Return (X, Y) of the center of cell containing provided text 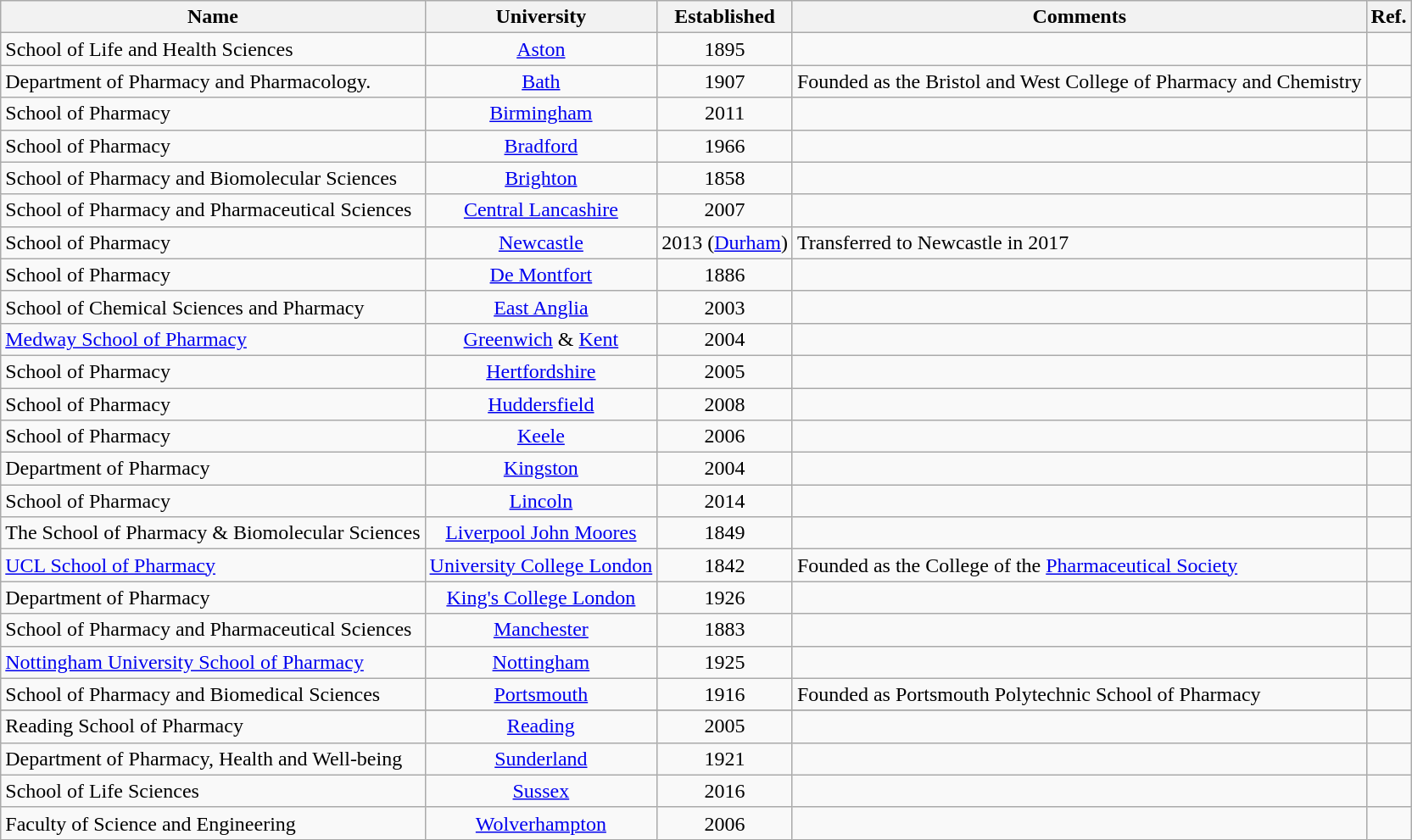
1883 (725, 630)
1849 (725, 533)
Sunderland (541, 759)
Faculty of Science and Engineering (213, 823)
Wolverhampton (541, 823)
Newcastle (541, 242)
Lincoln (541, 501)
1858 (725, 178)
Nottingham (541, 662)
Comments (1079, 17)
Manchester (541, 630)
1966 (725, 146)
2003 (725, 307)
Bradford (541, 146)
Medway School of Pharmacy (213, 339)
Reading School of Pharmacy (213, 726)
1925 (725, 662)
Kingston (541, 469)
1886 (725, 275)
School of Chemical Sciences and Pharmacy (213, 307)
Birmingham (541, 114)
School of Life and Health Sciences (213, 49)
Keele (541, 437)
Founded as Portsmouth Polytechnic School of Pharmacy (1079, 694)
1916 (725, 694)
Transferred to Newcastle in 2017 (1079, 242)
School of Pharmacy and Biomolecular Sciences (213, 178)
Established (725, 17)
University College London (541, 565)
2013 (Durham) (725, 242)
2011 (725, 114)
Sussex (541, 791)
1921 (725, 759)
The School of Pharmacy & Biomolecular Sciences (213, 533)
Nottingham University School of Pharmacy (213, 662)
Bath (541, 81)
2007 (725, 210)
Aston (541, 49)
Department of Pharmacy and Pharmacology. (213, 81)
UCL School of Pharmacy (213, 565)
School of Pharmacy and Biomedical Sciences (213, 694)
Founded as the Bristol and West College of Pharmacy and Chemistry (1079, 81)
Liverpool John Moores (541, 533)
Founded as the College of the Pharmaceutical Society (1079, 565)
University (541, 17)
2014 (725, 501)
1926 (725, 598)
Portsmouth (541, 694)
1907 (725, 81)
Reading (541, 726)
Central Lancashire (541, 210)
Brighton (541, 178)
Ref. (1389, 17)
1842 (725, 565)
School of Life Sciences (213, 791)
East Anglia (541, 307)
1895 (725, 49)
Hertfordshire (541, 371)
Name (213, 17)
King's College London (541, 598)
Department of Pharmacy, Health and Well-being (213, 759)
Greenwich & Kent (541, 339)
De Montfort (541, 275)
2008 (725, 404)
Huddersfield (541, 404)
2016 (725, 791)
